Search for the cell housing the specified text and yield its (X, Y) center coordinate. 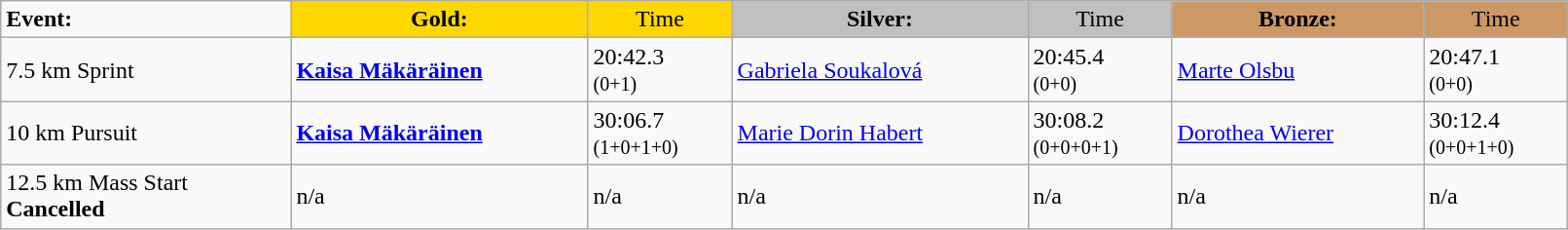
Silver: (880, 19)
30:06.7(1+0+1+0) (660, 133)
Dorothea Wierer (1298, 133)
Gold: (440, 19)
20:45.4(0+0) (1100, 70)
30:12.4(0+0+1+0) (1496, 133)
Event: (146, 19)
Marte Olsbu (1298, 70)
Marie Dorin Habert (880, 133)
Bronze: (1298, 19)
30:08.2(0+0+0+1) (1100, 133)
Gabriela Soukalová (880, 70)
10 km Pursuit (146, 133)
20:42.3(0+1) (660, 70)
12.5 km Mass StartCancelled (146, 197)
20:47.1(0+0) (1496, 70)
7.5 km Sprint (146, 70)
